From the cell containing the given text, extract its center point as [x, y] coordinate. 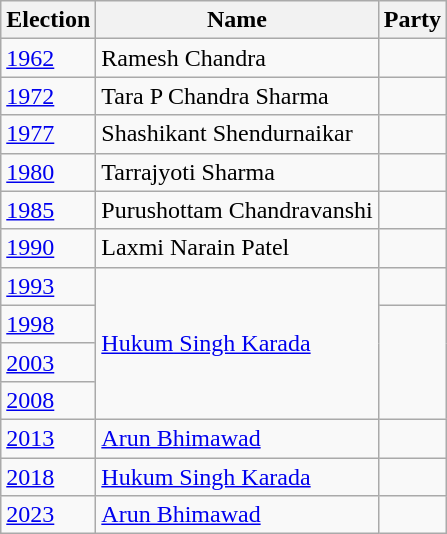
Shashikant Shendurnaikar [237, 134]
Tara P Chandra Sharma [237, 96]
2018 [48, 477]
1962 [48, 58]
1998 [48, 324]
2008 [48, 400]
1980 [48, 172]
1972 [48, 96]
1990 [48, 248]
Purushottam Chandravanshi [237, 210]
Name [237, 20]
1977 [48, 134]
Tarrajyoti Sharma [237, 172]
Party [412, 20]
1985 [48, 210]
2013 [48, 438]
Ramesh Chandra [237, 58]
Laxmi Narain Patel [237, 248]
1993 [48, 286]
2003 [48, 362]
2023 [48, 515]
Election [48, 20]
